From the cell containing the given text, extract its center point as [X, Y] coordinate. 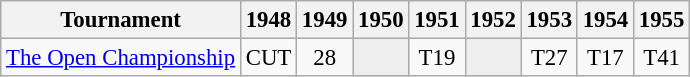
T27 [549, 58]
T41 [661, 58]
1951 [437, 20]
CUT [268, 58]
1955 [661, 20]
The Open Championship [121, 58]
1950 [381, 20]
1949 [325, 20]
Tournament [121, 20]
1948 [268, 20]
1952 [493, 20]
1953 [549, 20]
T19 [437, 58]
1954 [605, 20]
28 [325, 58]
T17 [605, 58]
